Detect which cell encompasses the target text, then output its (x, y) center coordinate. 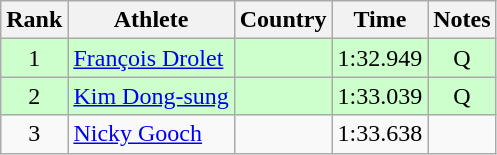
Rank (34, 20)
Time (380, 20)
1:32.949 (380, 58)
1 (34, 58)
Nicky Gooch (151, 134)
Country (283, 20)
Kim Dong-sung (151, 96)
François Drolet (151, 58)
3 (34, 134)
1:33.638 (380, 134)
Notes (462, 20)
1:33.039 (380, 96)
2 (34, 96)
Athlete (151, 20)
